Detect which cell encompasses the target text, then output its [x, y] center coordinate. 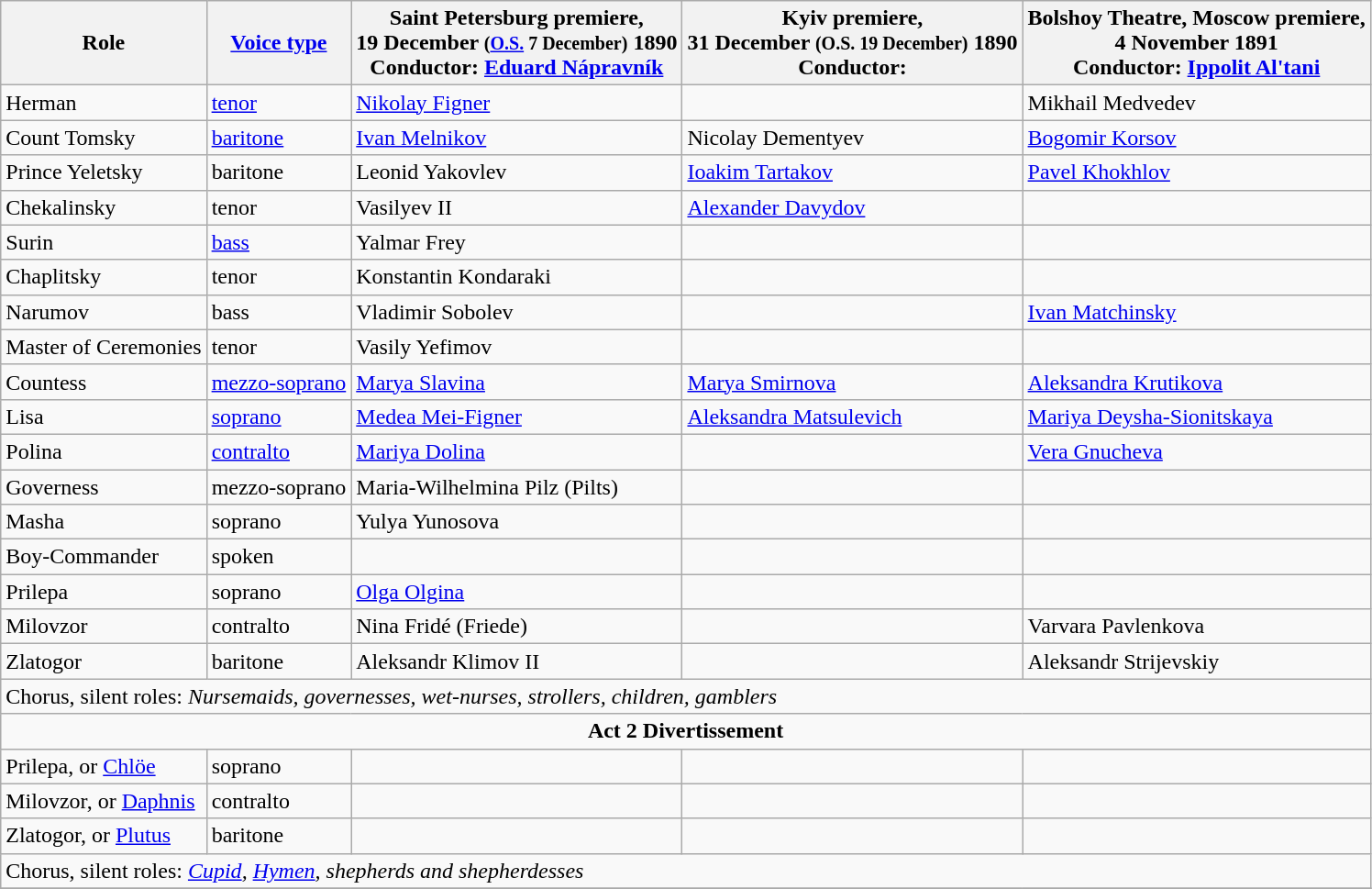
Prilepa, or Chlöe [104, 766]
Saint Petersburg premiere,19 December (O.S. 7 December) 1890Conductor: Eduard Nápravník [517, 43]
Aleksandra Krutikova [1196, 382]
Olga Olgina [517, 592]
Polina [104, 451]
Vladimir Sobolev [517, 312]
Act 2 Divertissement [686, 731]
Boy-Commander [104, 557]
Chorus, silent roles: Nursemaids, governesses, wet-nurses, strollers, children, gamblers [686, 696]
Herman [104, 103]
Master of Ceremonies [104, 347]
Ioakim Tartakov [853, 172]
Vera Gnucheva [1196, 451]
Zlatogor, or Plutus [104, 836]
Vasilyev II [517, 207]
Voice type [279, 43]
Lisa [104, 417]
Nikolay Figner [517, 103]
Pavel Khokhlov [1196, 172]
Chaplitsky [104, 277]
Maria-Wilhelmina Pilz (Pilts) [517, 487]
Vasily Yefimov [517, 347]
Medea Mei-Figner [517, 417]
Aleksandr Strijevskiy [1196, 661]
Konstantin Kondaraki [517, 277]
Mariya Dolina [517, 451]
Prilepa [104, 592]
Chorus, silent roles: Cupid, Hymen, shepherds and shepherdesses [686, 871]
Surin [104, 242]
Mikhail Medvedev [1196, 103]
Mariya Deysha-Sionitskaya [1196, 417]
Narumov [104, 312]
Bolshoy Theatre, Moscow premiere, 4 November 1891Conductor: Ippolit Al'tani [1196, 43]
Zlatogor [104, 661]
Nina Fridé (Friede) [517, 627]
Count Tomsky [104, 138]
Yulya Yunosova [517, 522]
Prince Yeletsky [104, 172]
Alexander Davydov [853, 207]
spoken [279, 557]
Nicolay Dementyev [853, 138]
Ivan Melnikov [517, 138]
Chekalinsky [104, 207]
Marya Slavina [517, 382]
Masha [104, 522]
Aleksandra Matsulevich [853, 417]
Governess [104, 487]
Yalmar Frey [517, 242]
Marya Smirnova [853, 382]
Role [104, 43]
Bogomir Korsov [1196, 138]
Milovzor, or Daphnis [104, 801]
Milovzor [104, 627]
Varvara Pavlenkova [1196, 627]
Aleksandr Klimov II [517, 661]
Countess [104, 382]
Ivan Matchinsky [1196, 312]
Leonid Yakovlev [517, 172]
Kyiv premiere,31 December (O.S. 19 December) 1890Conductor: [853, 43]
